Return the [X, Y] coordinate for the center point of the cell that contains the specified text.  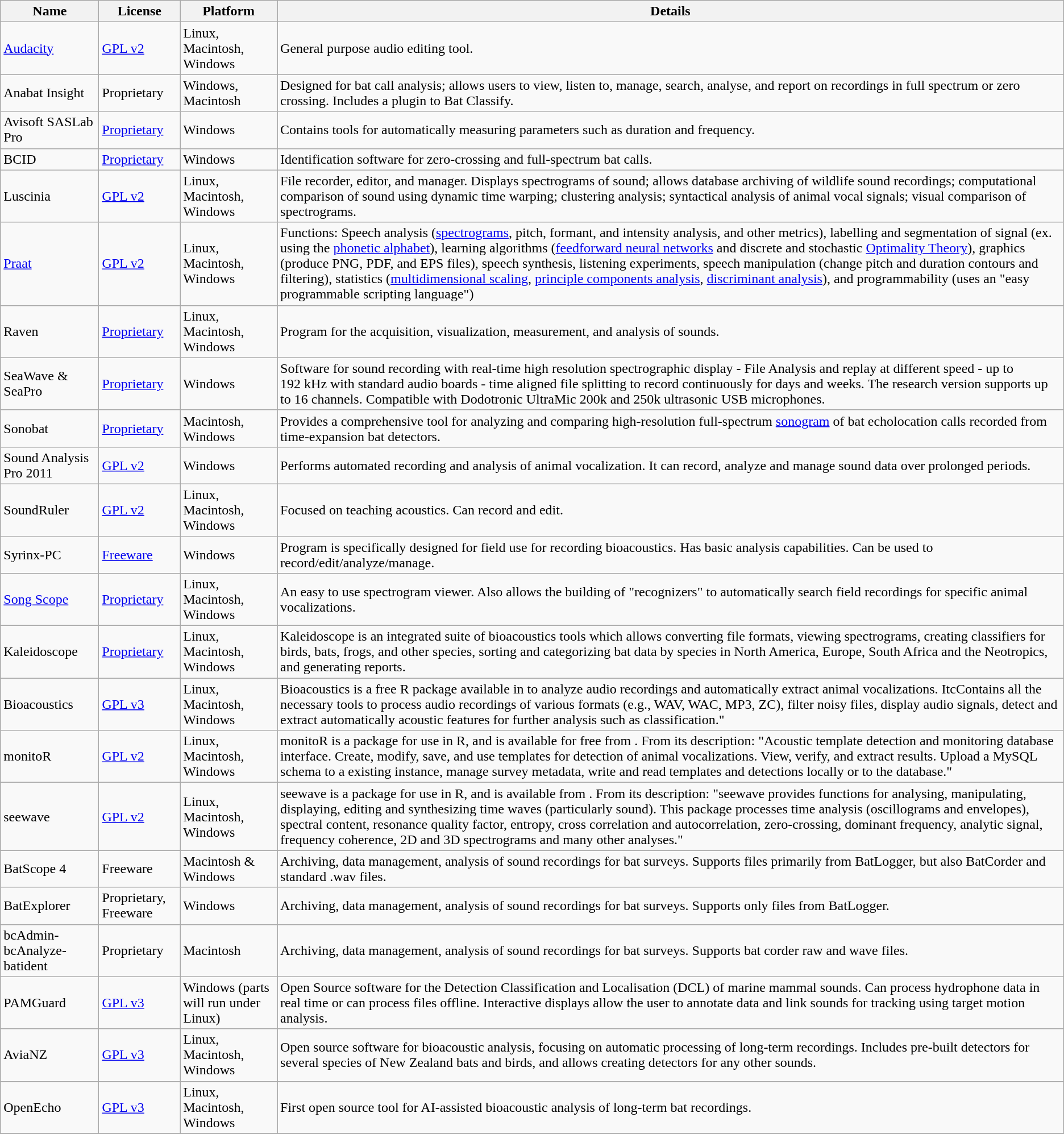
Windows, Macintosh [228, 93]
Program for the acquisition, visualization, measurement, and analysis of sounds. [671, 331]
Identification software for zero-crossing and full-spectrum bat calls. [671, 159]
Macintosh [228, 950]
First open source tool for AI-assisted bioacoustic analysis of long-term bat recordings. [671, 1107]
BatScope 4 [50, 869]
Praat [50, 264]
License [140, 11]
Macintosh & Windows [228, 869]
AviaNZ [50, 1055]
Avisoft SASLab Pro [50, 130]
General purpose audio editing tool. [671, 48]
Name [50, 11]
Archiving, data management, analysis of sound recordings for bat surveys. Supports only files from BatLogger. [671, 906]
monitoR [50, 757]
Proprietary, Freeware [140, 906]
SoundRuler [50, 510]
Kaleidoscope [50, 652]
Raven [50, 331]
Contains tools for automatically measuring parameters such as duration and frequency. [671, 130]
PAMGuard [50, 1003]
Sound Analysis Pro 2011 [50, 465]
Syrinx-PC [50, 555]
Sonobat [50, 429]
Performs automated recording and analysis of animal vocalization. It can record, analyze and manage sound data over prolonged periods. [671, 465]
Windows (parts will run under Linux) [228, 1003]
Details [671, 11]
Anabat Insight [50, 93]
Luscinia [50, 196]
BCID [50, 159]
Song Scope [50, 600]
Archiving, data management, analysis of sound recordings for bat surveys. Supports bat corder raw and wave files. [671, 950]
BatExplorer [50, 906]
Audacity [50, 48]
Focused on teaching acoustics. Can record and edit. [671, 510]
OpenEcho [50, 1107]
Bioacoustics [50, 704]
bcAdmin-bcAnalyze-batident [50, 950]
Macintosh, Windows [228, 429]
Platform [228, 11]
SeaWave & SeaPro [50, 384]
seewave [50, 816]
